Find where the given text appears and provide that cell's center as (X, Y) coordinate. 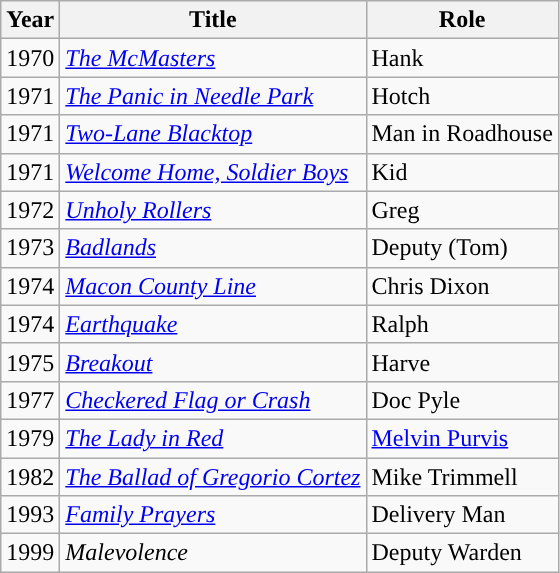
Delivery Man (462, 515)
1982 (30, 477)
Malevolence (213, 553)
Welcome Home, Soldier Boys (213, 172)
Hotch (462, 96)
The Lady in Red (213, 438)
Family Prayers (213, 515)
Year (30, 20)
Badlands (213, 248)
Hank (462, 58)
The Ballad of Gregorio Cortez (213, 477)
Unholy Rollers (213, 210)
1977 (30, 400)
1979 (30, 438)
Role (462, 20)
The McMasters (213, 58)
Melvin Purvis (462, 438)
Macon County Line (213, 286)
Earthquake (213, 324)
Checkered Flag or Crash (213, 400)
Breakout (213, 362)
1970 (30, 58)
Harve (462, 362)
1973 (30, 248)
Two-Lane Blacktop (213, 134)
Deputy (Tom) (462, 248)
Kid (462, 172)
1975 (30, 362)
1999 (30, 553)
Ralph (462, 324)
The Panic in Needle Park (213, 96)
1972 (30, 210)
1993 (30, 515)
Title (213, 20)
Man in Roadhouse (462, 134)
Doc Pyle (462, 400)
Deputy Warden (462, 553)
Greg (462, 210)
Mike Trimmell (462, 477)
Chris Dixon (462, 286)
